Return the [X, Y] coordinate for the center point of the cell that contains the specified text.  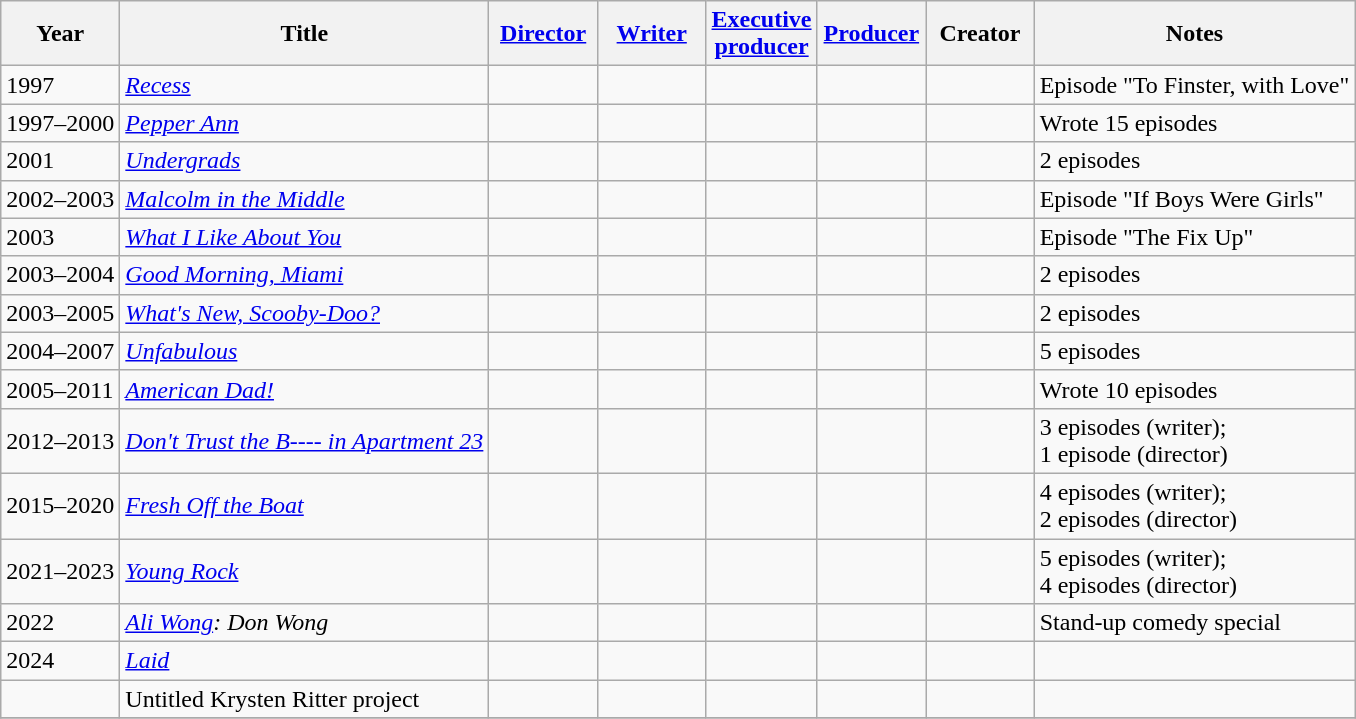
Year [60, 34]
4 episodes (writer);2 episodes (director) [1194, 506]
What's New, Scooby-Doo? [304, 313]
2003–2005 [60, 313]
3 episodes (writer);1 episode (director) [1194, 440]
2001 [60, 161]
2003–2004 [60, 275]
2021–2023 [60, 570]
Wrote 15 episodes [1194, 123]
Don't Trust the B---- in Apartment 23 [304, 440]
Episode "If Boys Were Girls" [1194, 199]
Director [544, 34]
5 episodes (writer);4 episodes (director) [1194, 570]
2012–2013 [60, 440]
Undergrads [304, 161]
Pepper Ann [304, 123]
Ali Wong: Don Wong [304, 623]
2003 [60, 237]
Good Morning, Miami [304, 275]
2002–2003 [60, 199]
2015–2020 [60, 506]
Executive producer [762, 34]
2024 [60, 661]
Writer [652, 34]
Stand-up comedy special [1194, 623]
Malcolm in the Middle [304, 199]
American Dad! [304, 389]
Producer [872, 34]
Episode "The Fix Up" [1194, 237]
2005–2011 [60, 389]
Recess [304, 85]
Unfabulous [304, 351]
Notes [1194, 34]
Young Rock [304, 570]
What I Like About You [304, 237]
2004–2007 [60, 351]
Fresh Off the Boat [304, 506]
2022 [60, 623]
5 episodes [1194, 351]
Laid [304, 661]
Title [304, 34]
1997–2000 [60, 123]
1997 [60, 85]
Wrote 10 episodes [1194, 389]
Creator [980, 34]
Untitled Krysten Ritter project [304, 699]
Episode "To Finster, with Love" [1194, 85]
